Extract the [X, Y] coordinate from the center of the cell holding the provided text.  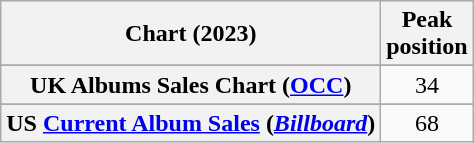
68 [427, 123]
UK Albums Sales Chart (OCC) [191, 85]
US Current Album Sales (Billboard) [191, 123]
Chart (2023) [191, 34]
Peakposition [427, 34]
34 [427, 85]
